From the cell containing the given text, extract its center point as (X, Y) coordinate. 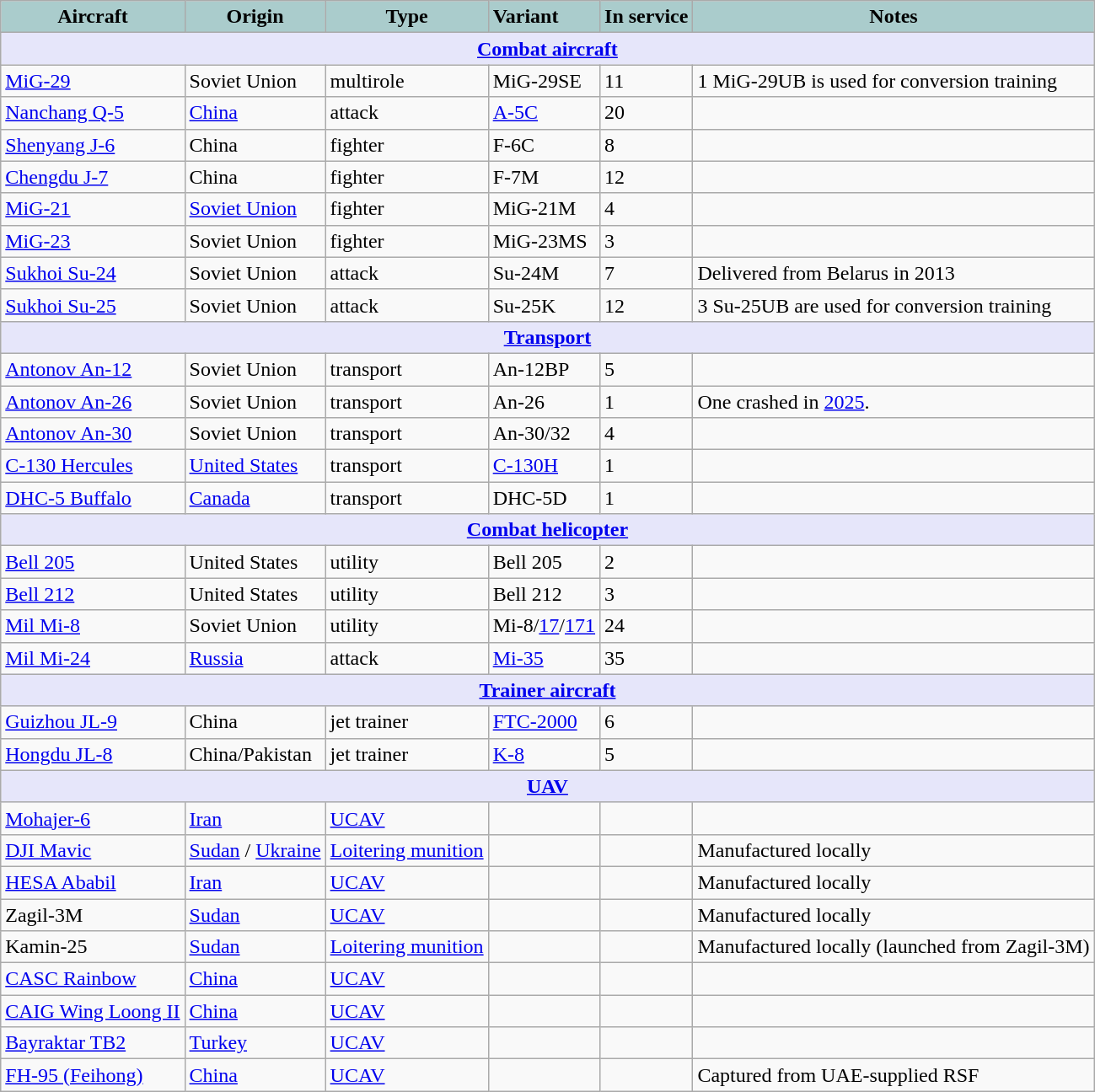
F-6C (544, 145)
Shenyang J-6 (93, 145)
K-8 (544, 754)
FTC-2000 (544, 722)
FH-95 (Feihong) (93, 1075)
MiG-23MS (544, 241)
In service (647, 17)
DHC-5D (544, 498)
Combat aircraft (548, 49)
Antonov An-12 (93, 369)
20 (647, 113)
DJI Mavic (93, 850)
Captured from UAE-supplied RSF (894, 1075)
7 (647, 273)
Variant (544, 17)
Russia (255, 658)
Aircraft (93, 17)
Mohajer-6 (93, 818)
Hongdu JL-8 (93, 754)
Mi-8/17/171 (544, 626)
Guizhou JL-9 (93, 722)
Kamin-25 (93, 947)
Sukhoi Su-24 (93, 273)
Delivered from Belarus in 2013 (894, 273)
1 MiG-29UB is used for conversion training (894, 81)
MiG-23 (93, 241)
Antonov An-30 (93, 434)
Chengdu J-7 (93, 177)
Canada (255, 498)
24 (647, 626)
Su-24M (544, 273)
Sudan / Ukraine (255, 850)
HESA Ababil (93, 882)
DHC-5 Buffalo (93, 498)
Manufactured locally (launched from Zagil-3M) (894, 947)
Su-25K (544, 305)
Zagil-3M (93, 914)
2 (647, 562)
multirole (406, 81)
An-12BP (544, 369)
MiG-21 (93, 209)
A-5C (544, 113)
Type (406, 17)
Origin (255, 17)
Antonov An-26 (93, 402)
11 (647, 81)
C-130H (544, 466)
Transport (548, 337)
Mil Mi-8 (93, 626)
MiG-29SE (544, 81)
CASC Rainbow (93, 979)
Bayraktar TB2 (93, 1043)
An-30/32 (544, 434)
MiG-29 (93, 81)
Mil Mi-24 (93, 658)
C-130 Hercules (93, 466)
6 (647, 722)
F-7M (544, 177)
3 Su-25UB are used for conversion training (894, 305)
Sukhoi Su-25 (93, 305)
MiG-21M (544, 209)
An-26 (544, 402)
China/Pakistan (255, 754)
CAIG Wing Loong II (93, 1011)
Mi-35 (544, 658)
Notes (894, 17)
Combat helicopter (548, 530)
One crashed in 2025. (894, 402)
Trainer aircraft (548, 690)
8 (647, 145)
UAV (548, 786)
Nanchang Q-5 (93, 113)
35 (647, 658)
Turkey (255, 1043)
